Determine the [x, y] coordinate at the center of the cell enclosing the given text.  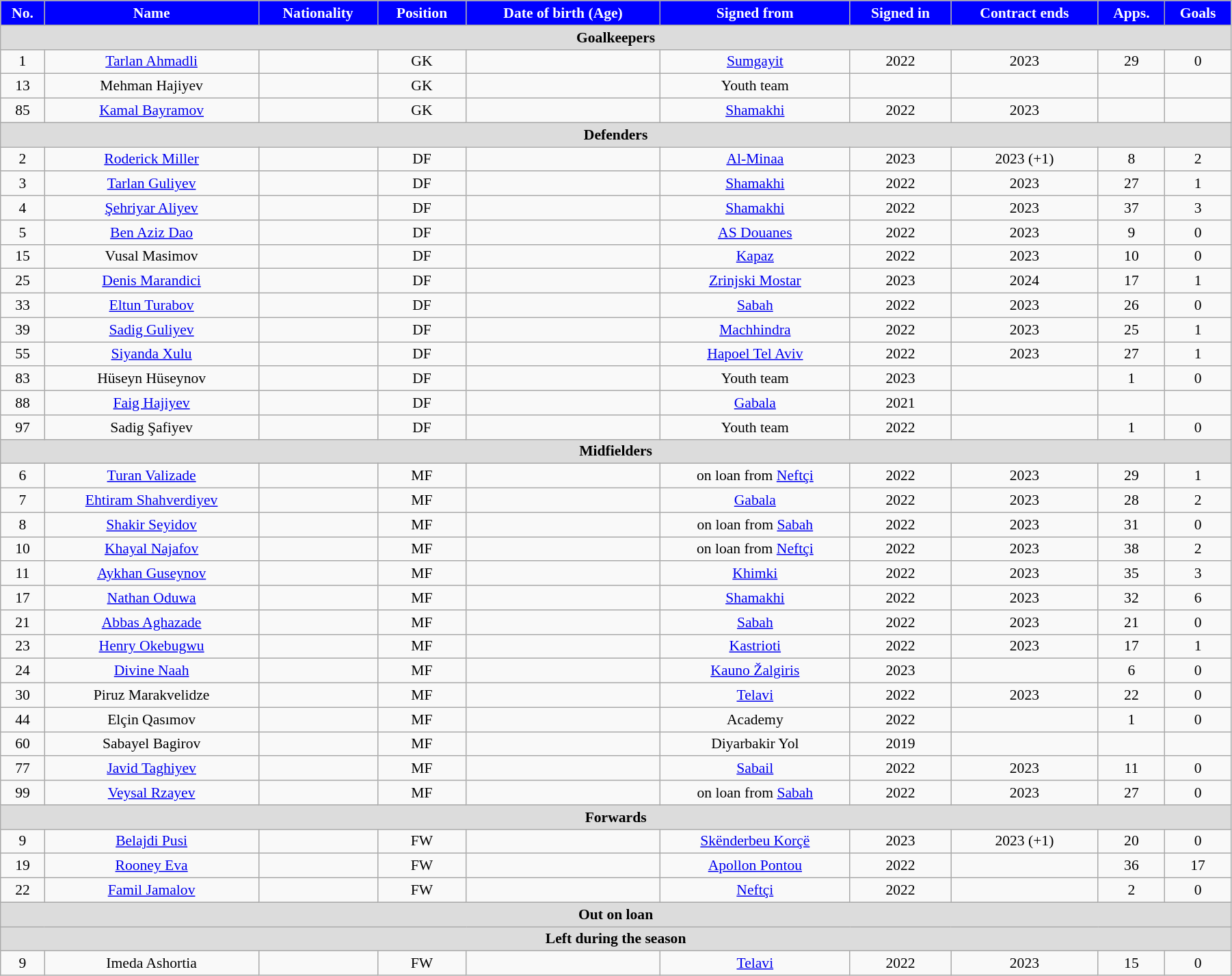
Machhindra [755, 330]
2024 [1024, 281]
4 [23, 208]
Kastrioti [755, 646]
Neftçi [755, 891]
Famil Jamalov [152, 891]
38 [1131, 549]
Shakir Seyidov [152, 525]
Hapoel Tel Aviv [755, 354]
Signed in [900, 13]
Kamal Bayramov [152, 111]
Goals [1198, 13]
44 [23, 720]
Sadig Şafiyev [152, 427]
99 [23, 793]
Skënderbeu Korçë [755, 841]
Diyarbakir Yol [755, 744]
Date of birth (Age) [563, 13]
88 [23, 403]
85 [23, 111]
19 [23, 866]
Sadig Guliyev [152, 330]
Sabayel Bagirov [152, 744]
5 [23, 233]
Nationality [318, 13]
83 [23, 379]
2021 [900, 403]
Tarlan Ahmadli [152, 62]
23 [23, 646]
Vusal Masimov [152, 256]
Out on loan [616, 914]
55 [23, 354]
Khayal Najafov [152, 549]
Al-Minaa [755, 159]
13 [23, 86]
30 [23, 696]
97 [23, 427]
AS Douanes [755, 233]
Siyanda Xulu [152, 354]
37 [1131, 208]
Name [152, 13]
32 [1131, 598]
Elçin Qasımov [152, 720]
Position [422, 13]
Eltun Turabov [152, 306]
Belajdi Pusi [152, 841]
Imeda Ashortia [152, 964]
Aykhan Guseynov [152, 574]
Defenders [616, 135]
Zrinjski Mostar [755, 281]
Midfielders [616, 451]
Denis Marandici [152, 281]
Forwards [616, 817]
Ehtiram Shahverdiyev [152, 501]
Şehriyar Aliyev [152, 208]
33 [23, 306]
Henry Okebugwu [152, 646]
Goalkeepers [616, 38]
Mehman Hajiyev [152, 86]
36 [1131, 866]
7 [23, 501]
28 [1131, 501]
Faig Hajiyev [152, 403]
Apps. [1131, 13]
Tarlan Guliyev [152, 184]
Sumgayit [755, 62]
Kauno Žalgiris [755, 671]
Ben Aziz Dao [152, 233]
Hüseyn Hüseynov [152, 379]
Abbas Aghazade [152, 622]
20 [1131, 841]
Apollon Pontou [755, 866]
Kapaz [755, 256]
77 [23, 769]
Roderick Miller [152, 159]
Left during the season [616, 939]
Rooney Eva [152, 866]
Nathan Oduwa [152, 598]
Contract ends [1024, 13]
Javid Taghiyev [152, 769]
31 [1131, 525]
Sabail [755, 769]
Turan Valizade [152, 476]
Khimki [755, 574]
39 [23, 330]
Veysal Rzayev [152, 793]
Piruz Marakvelidze [152, 696]
No. [23, 13]
2019 [900, 744]
Signed from [755, 13]
24 [23, 671]
60 [23, 744]
Divine Naah [152, 671]
35 [1131, 574]
Academy [755, 720]
26 [1131, 306]
